Locate the cell with the specified text and output its [X, Y] center coordinate. 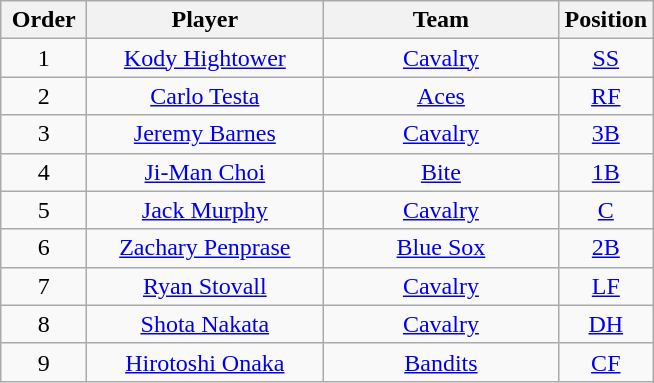
3B [606, 134]
Bite [441, 172]
Aces [441, 96]
2 [44, 96]
Jack Murphy [205, 210]
Carlo Testa [205, 96]
6 [44, 248]
Jeremy Barnes [205, 134]
Shota Nakata [205, 324]
SS [606, 58]
Hirotoshi Onaka [205, 362]
Zachary Penprase [205, 248]
C [606, 210]
CF [606, 362]
Player [205, 20]
Team [441, 20]
RF [606, 96]
DH [606, 324]
Order [44, 20]
5 [44, 210]
9 [44, 362]
7 [44, 286]
3 [44, 134]
Position [606, 20]
LF [606, 286]
4 [44, 172]
1 [44, 58]
2B [606, 248]
8 [44, 324]
1B [606, 172]
Bandits [441, 362]
Blue Sox [441, 248]
Ryan Stovall [205, 286]
Ji-Man Choi [205, 172]
Kody Hightower [205, 58]
